Output the [x, y] coordinate of the center of the cell containing the given text.  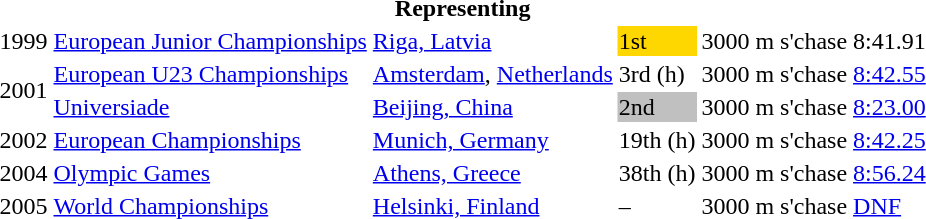
Munich, Germany [492, 140]
3rd (h) [657, 74]
19th (h) [657, 140]
Beijing, China [492, 107]
Athens, Greece [492, 173]
Universiade [210, 107]
European Junior Championships [210, 41]
Riga, Latvia [492, 41]
38th (h) [657, 173]
1st [657, 41]
Olympic Games [210, 173]
European Championships [210, 140]
2nd [657, 107]
European U23 Championships [210, 74]
Amsterdam, Netherlands [492, 74]
